Capture the cell that displays the provided text and extract its (X, Y) central coordinate. 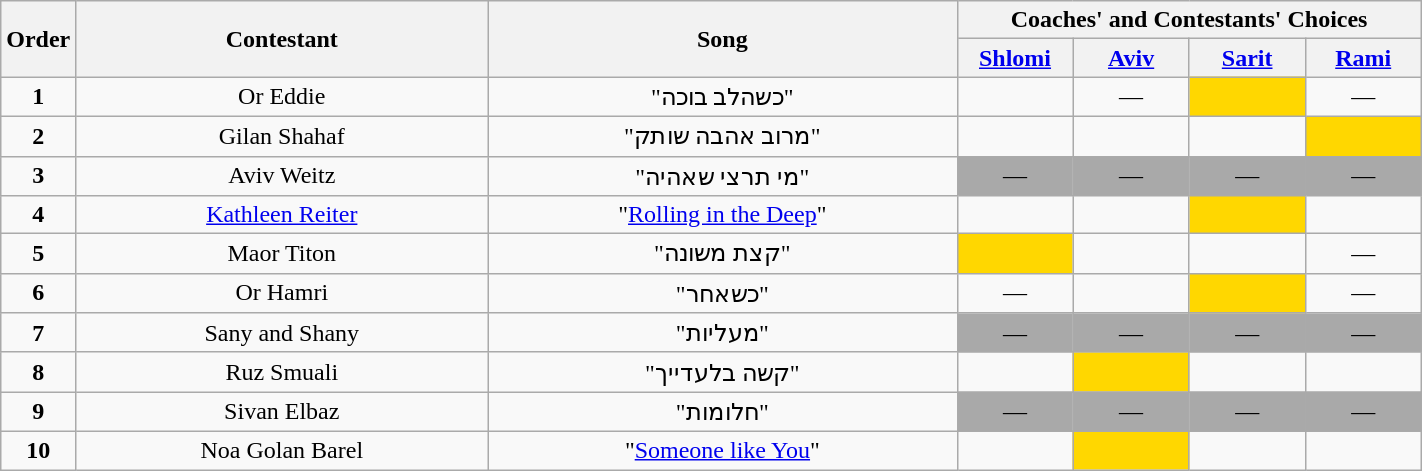
4 (38, 215)
2 (38, 136)
"כשהלב בוכה" (722, 97)
Rami (1363, 58)
Sivan Elbaz (282, 412)
Aviv (1131, 58)
"מרוב אהבה שותק" (722, 136)
Contestant (282, 39)
6 (38, 293)
Gilan Shahaf (282, 136)
Song (722, 39)
Shlomi (1015, 58)
Coaches' and Contestants' Choices (1189, 20)
Noa Golan Barel (282, 450)
1 (38, 97)
"Someone like You" (722, 450)
"קצת משונה" (722, 254)
7 (38, 333)
"מעליות" (722, 333)
Or Hamri (282, 293)
"חלומות" (722, 412)
3 (38, 176)
8 (38, 372)
Ruz Smuali (282, 372)
Aviv Weitz (282, 176)
"מי תרצי שאהיה" (722, 176)
Order (38, 39)
Sany and Shany (282, 333)
"כשאחר" (722, 293)
Kathleen Reiter (282, 215)
5 (38, 254)
"Rolling in the Deep" (722, 215)
Maor Titon (282, 254)
Sarit (1247, 58)
9 (38, 412)
"קשה בלעדייך" (722, 372)
Or Eddie (282, 97)
10 (38, 450)
